Return the [x, y] coordinate for the center point of the cell that contains the specified text.  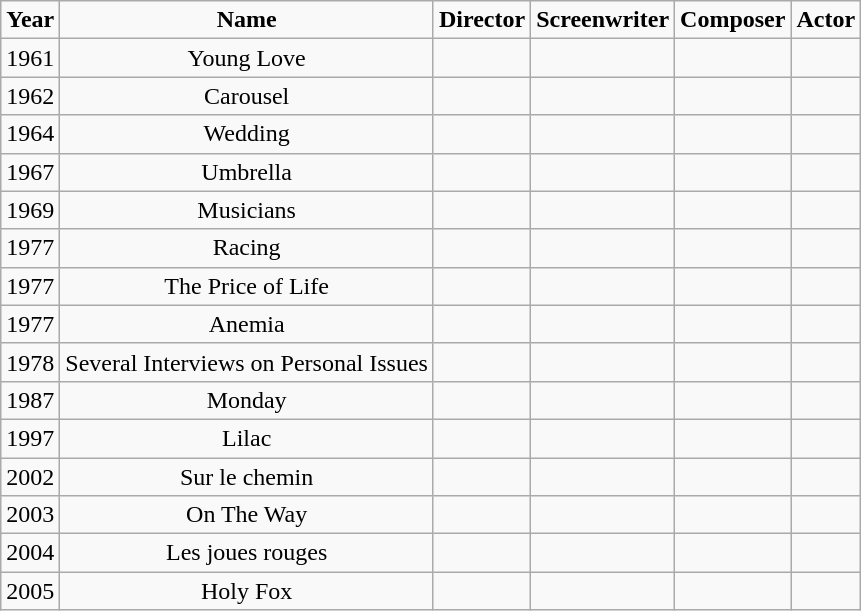
Musicians [247, 210]
Wedding [247, 134]
1962 [30, 96]
Monday [247, 400]
2005 [30, 591]
Racing [247, 248]
1997 [30, 438]
Les joues rouges [247, 553]
2002 [30, 477]
Actor [826, 20]
2004 [30, 553]
Carousel [247, 96]
Name [247, 20]
Sur le chemin [247, 477]
Holy Fox [247, 591]
Composer [733, 20]
The Price of Life [247, 286]
1978 [30, 362]
1987 [30, 400]
1969 [30, 210]
Screenwriter [603, 20]
1964 [30, 134]
On The Way [247, 515]
Year [30, 20]
Director [482, 20]
Lilac [247, 438]
2003 [30, 515]
1967 [30, 172]
Anemia [247, 324]
Young Love [247, 58]
Several Interviews on Personal Issues [247, 362]
Umbrella [247, 172]
1961 [30, 58]
